Output the (x, y) coordinate of the center of the cell containing the given text.  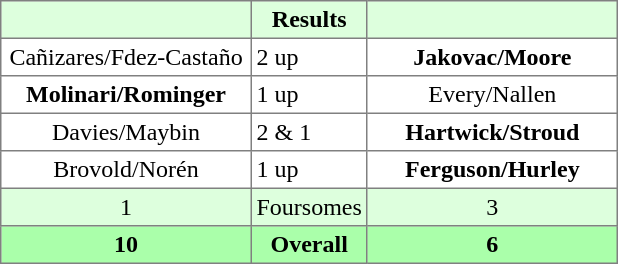
Ferguson/Hurley (492, 170)
Results (309, 20)
Brovold/Norén (126, 170)
Every/Nallen (492, 95)
2 & 1 (309, 132)
Davies/Maybin (126, 132)
3 (492, 207)
2 up (309, 57)
Jakovac/Moore (492, 57)
Molinari/Rominger (126, 95)
Foursomes (309, 207)
1 (126, 207)
Overall (309, 245)
Hartwick/Stroud (492, 132)
Cañizares/Fdez-Castaño (126, 57)
6 (492, 245)
10 (126, 245)
